Detect which cell encompasses the target text, then output its [X, Y] center coordinate. 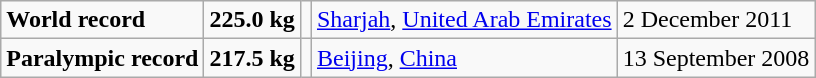
Beijing, China [464, 58]
217.5 kg [252, 58]
World record [102, 20]
Sharjah, United Arab Emirates [464, 20]
13 September 2008 [716, 58]
225.0 kg [252, 20]
Paralympic record [102, 58]
2 December 2011 [716, 20]
